Find where the given text appears and provide that cell's center as (X, Y) coordinate. 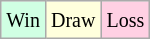
Loss (126, 20)
Win (24, 20)
Draw (72, 20)
